Locate the cell with the specified text and output its (X, Y) center coordinate. 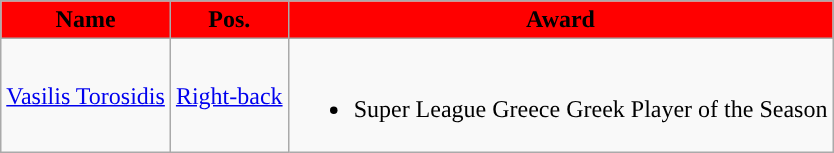
Super League Greece Greek Player of the Season (560, 96)
Pos. (229, 20)
Award (560, 20)
Right-back (229, 96)
Name (86, 20)
Vasilis Torosidis (86, 96)
